Provide the [X, Y] coordinate of the cell's center where the given text is located.  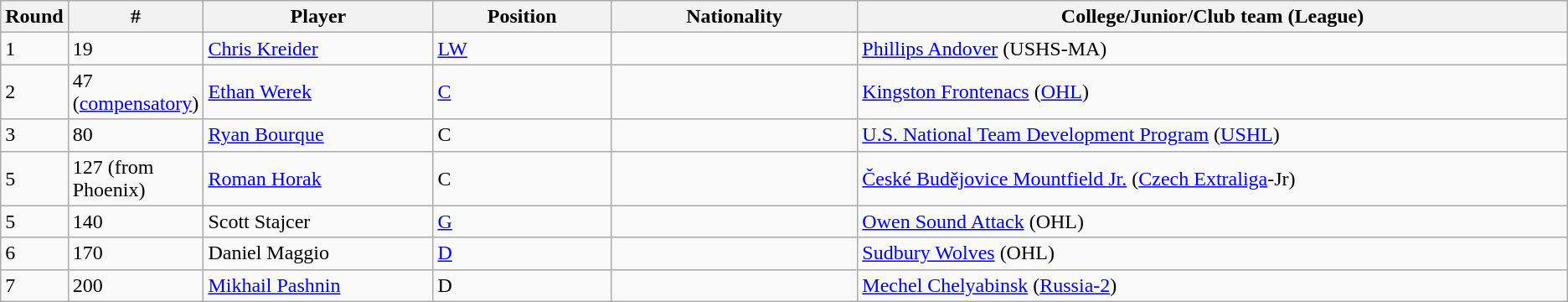
Roman Horak [318, 178]
# [136, 17]
Daniel Maggio [318, 253]
1 [34, 49]
Owen Sound Attack (OHL) [1213, 221]
Nationality [734, 17]
G [523, 221]
College/Junior/Club team (League) [1213, 17]
Mechel Chelyabinsk (Russia-2) [1213, 285]
Kingston Frontenacs (OHL) [1213, 92]
České Budějovice Mountfield Jr. (Czech Extraliga-Jr) [1213, 178]
Player [318, 17]
Chris Kreider [318, 49]
Scott Stajcer [318, 221]
Ethan Werek [318, 92]
47 (compensatory) [136, 92]
170 [136, 253]
Mikhail Pashnin [318, 285]
Round [34, 17]
Position [523, 17]
U.S. National Team Development Program (USHL) [1213, 135]
2 [34, 92]
140 [136, 221]
7 [34, 285]
LW [523, 49]
19 [136, 49]
6 [34, 253]
Phillips Andover (USHS-MA) [1213, 49]
3 [34, 135]
200 [136, 285]
80 [136, 135]
127 (from Phoenix) [136, 178]
Ryan Bourque [318, 135]
Sudbury Wolves (OHL) [1213, 253]
